From the cell containing the given text, extract its center point as (x, y) coordinate. 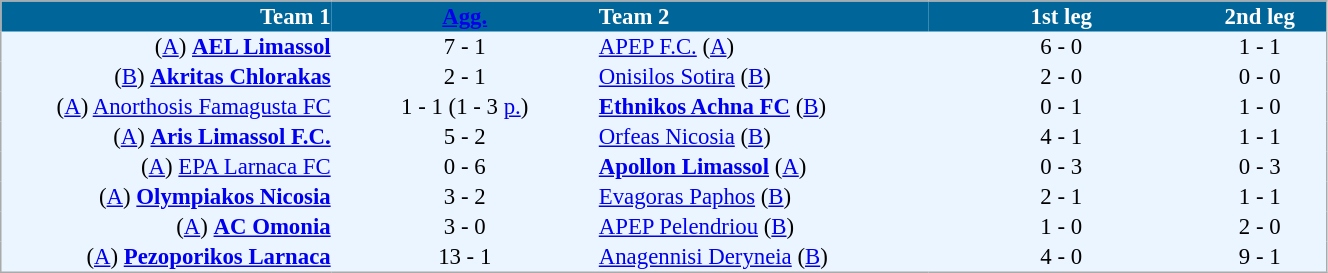
(B) Akritas Chlorakas (166, 77)
Ethnikos Achna FC (B) (762, 107)
(A) AEL Limassol (166, 47)
Onisilos Sotira (B) (762, 77)
1st leg (1062, 16)
(A) Anorthosis Famagusta FC (166, 107)
2nd leg (1260, 16)
Evagoras Paphos (B) (762, 197)
(A) AC Omonia (166, 227)
APEP F.C. (A) (762, 47)
0 - 6 (464, 167)
4 - 0 (1062, 257)
Apollon Limassol (A) (762, 167)
Anagennisi Deryneia (B) (762, 257)
9 - 1 (1260, 257)
(A) Aris Limassol F.C. (166, 137)
4 - 1 (1062, 137)
(A) EPA Larnaca FC (166, 167)
Orfeas Nicosia (B) (762, 137)
0 - 1 (1062, 107)
Agg. (464, 16)
1 - 1 (1 - 3 p.) (464, 107)
0 - 0 (1260, 77)
7 - 1 (464, 47)
5 - 2 (464, 137)
13 - 1 (464, 257)
Team 2 (762, 16)
3 - 2 (464, 197)
Team 1 (166, 16)
3 - 0 (464, 227)
6 - 0 (1062, 47)
(A) Pezoporikos Larnaca (166, 257)
(A) Olympiakos Nicosia (166, 197)
APEP Pelendriou (B) (762, 227)
